Provide the [X, Y] coordinate of the cell's center where the given text is located.  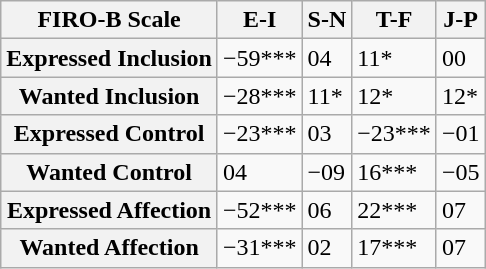
03 [327, 134]
−01 [460, 134]
−05 [460, 172]
E-I [260, 20]
−52*** [260, 210]
Expressed Inclusion [110, 58]
S-N [327, 20]
02 [327, 248]
00 [460, 58]
J-P [460, 20]
FIRO-B Scale [110, 20]
17*** [394, 248]
16*** [394, 172]
Wanted Affection [110, 248]
Wanted Control [110, 172]
Expressed Control [110, 134]
Expressed Affection [110, 210]
−28*** [260, 96]
Wanted Inclusion [110, 96]
T-F [394, 20]
22*** [394, 210]
−31*** [260, 248]
−59*** [260, 58]
06 [327, 210]
−09 [327, 172]
